Pinpoint the cell where the given text exists, returning its [x, y] midpoint coordinate. 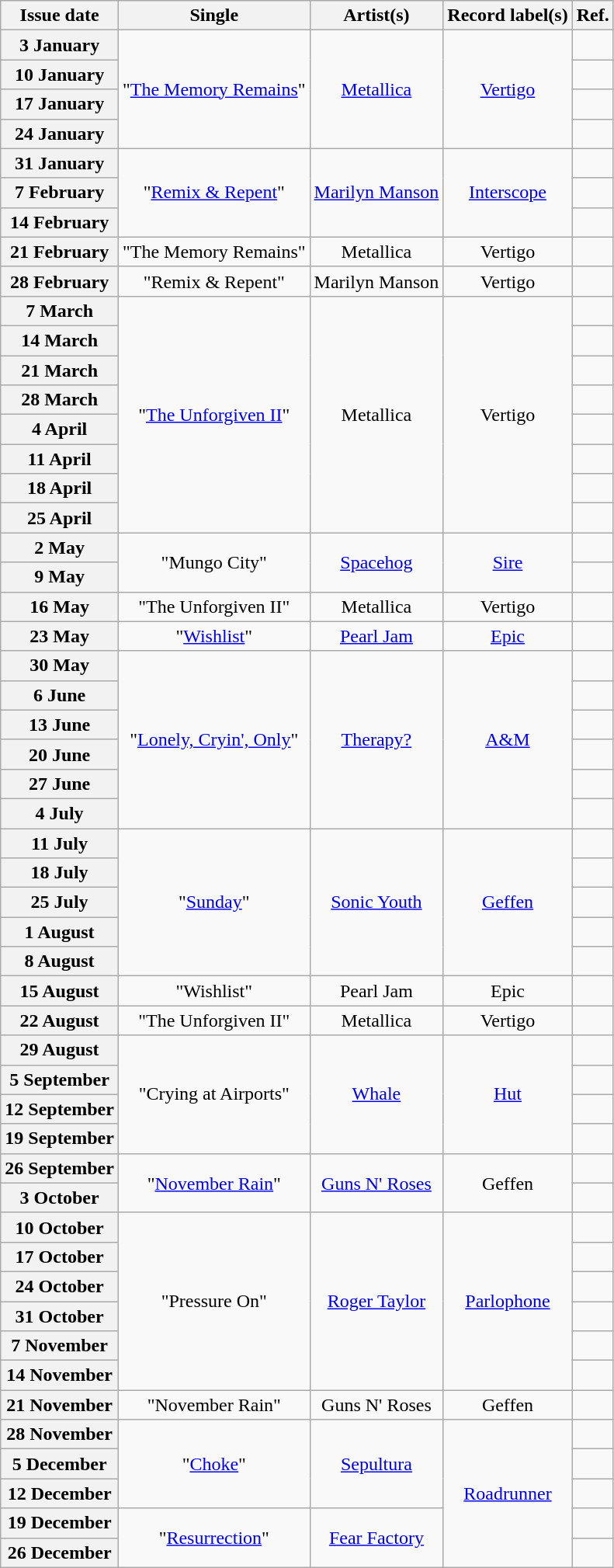
"Crying at Airports" [214, 1094]
21 March [60, 370]
14 February [60, 222]
1 August [60, 932]
13 June [60, 725]
Interscope [508, 193]
Record label(s) [508, 16]
25 April [60, 518]
Parlophone [508, 1301]
Issue date [60, 16]
17 October [60, 1257]
16 May [60, 607]
23 May [60, 636]
21 November [60, 1405]
Roger Taylor [376, 1301]
Sire [508, 562]
19 September [60, 1139]
31 October [60, 1316]
18 April [60, 488]
A&M [508, 739]
Artist(s) [376, 16]
6 June [60, 695]
10 October [60, 1227]
9 May [60, 577]
12 December [60, 1493]
7 November [60, 1346]
"Resurrection" [214, 1538]
15 August [60, 991]
26 December [60, 1552]
Fear Factory [376, 1538]
7 February [60, 193]
4 July [60, 813]
21 February [60, 252]
3 January [60, 45]
Single [214, 16]
Therapy? [376, 739]
Whale [376, 1094]
18 July [60, 873]
19 December [60, 1523]
12 September [60, 1109]
Roadrunner [508, 1493]
14 November [60, 1375]
30 May [60, 666]
5 September [60, 1080]
"Mungo City" [214, 562]
27 June [60, 784]
8 August [60, 961]
14 March [60, 340]
26 September [60, 1168]
"Pressure On" [214, 1301]
28 November [60, 1434]
31 January [60, 163]
"Choke" [214, 1464]
4 April [60, 429]
25 July [60, 902]
"Lonely, Cryin', Only" [214, 739]
Sepultura [376, 1464]
11 April [60, 459]
2 May [60, 548]
Ref. [593, 16]
"Sunday" [214, 902]
28 March [60, 400]
20 June [60, 754]
10 January [60, 75]
7 March [60, 311]
Hut [508, 1094]
11 July [60, 843]
24 October [60, 1286]
29 August [60, 1050]
5 December [60, 1464]
22 August [60, 1020]
Spacehog [376, 562]
3 October [60, 1198]
17 January [60, 104]
24 January [60, 134]
28 February [60, 281]
Sonic Youth [376, 902]
